Identify which cell holds the provided text, then report its [x, y] central coordinate. 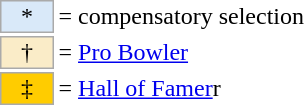
† [27, 52]
‡ [27, 88]
* [27, 16]
